Pinpoint the cell where the given text exists, returning its (x, y) midpoint coordinate. 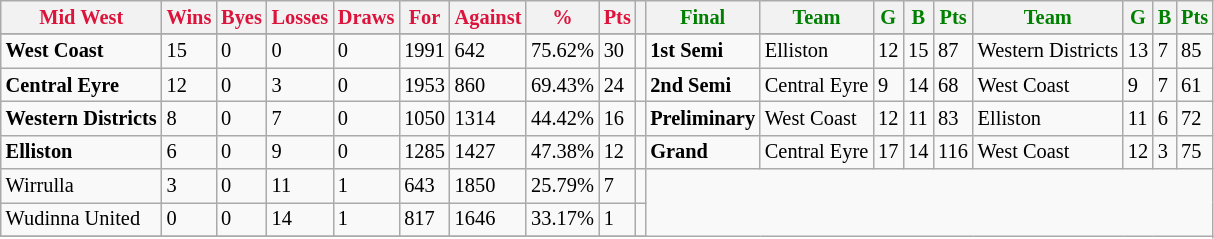
1646 (488, 219)
61 (1194, 85)
1285 (424, 152)
Grand (702, 152)
Wirrulla (82, 186)
642 (488, 51)
Wudinna United (82, 219)
1050 (424, 118)
1427 (488, 152)
1850 (488, 186)
116 (952, 152)
817 (424, 219)
Final (702, 17)
1st Semi (702, 51)
Draws (366, 17)
85 (1194, 51)
47.38% (562, 152)
2nd Semi (702, 85)
Byes (241, 17)
643 (424, 186)
75.62% (562, 51)
For (424, 17)
72 (1194, 118)
Wins (190, 17)
83 (952, 118)
13 (1138, 51)
25.79% (562, 186)
% (562, 17)
75 (1194, 152)
69.43% (562, 85)
68 (952, 85)
87 (952, 51)
1991 (424, 51)
44.42% (562, 118)
1953 (424, 85)
Losses (300, 17)
8 (190, 118)
Preliminary (702, 118)
17 (888, 152)
Mid West (82, 17)
16 (618, 118)
33.17% (562, 219)
24 (618, 85)
Against (488, 17)
1314 (488, 118)
860 (488, 85)
30 (618, 51)
